Search for the cell housing the specified text and yield its (x, y) center coordinate. 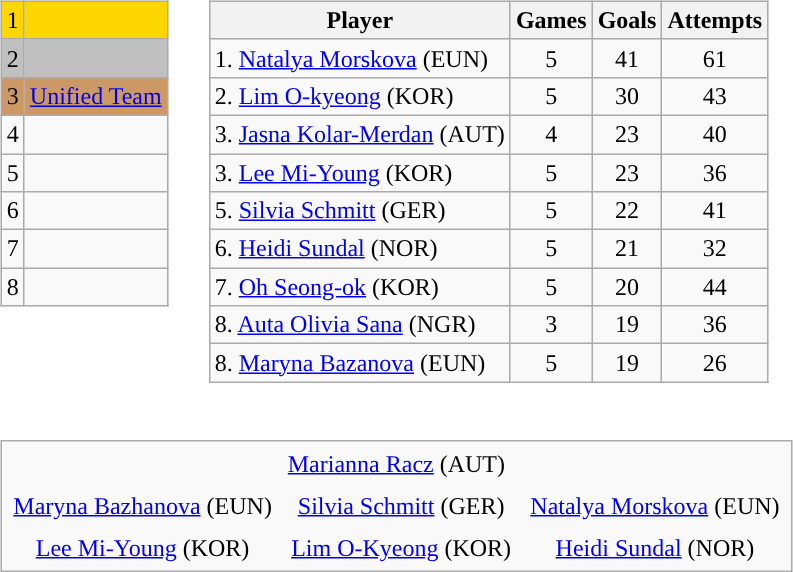
26 (715, 363)
8. Maryna Bazanova (EUN) (360, 363)
43 (715, 96)
1 (12, 20)
7 (12, 249)
22 (627, 211)
Attempts (715, 20)
Games (551, 20)
1. Natalya Morskova (EUN) (360, 58)
2. Lim O-kyeong (KOR) (360, 96)
Marianna Racz (AUT) (396, 464)
Lee Mi-Young (KOR) (142, 548)
Unified Team (96, 96)
Goals (627, 20)
3. Jasna Kolar-Merdan (AUT) (360, 134)
7. Oh Seong-ok (KOR) (360, 287)
21 (627, 249)
6. Heidi Sundal (NOR) (360, 249)
Heidi Sundal (NOR) (655, 548)
30 (627, 96)
Natalya Morskova (EUN) (655, 506)
5. Silvia Schmitt (GER) (360, 211)
Lim O-Kyeong (KOR) (401, 548)
20 (627, 287)
8. Auta Olivia Sana (NGR) (360, 325)
8 (12, 287)
Maryna Bazhanova (EUN) (142, 506)
2 (12, 58)
Silvia Schmitt (GER) (401, 506)
6 (12, 211)
Player (360, 20)
32 (715, 249)
44 (715, 287)
61 (715, 58)
3. Lee Mi-Young (KOR) (360, 173)
40 (715, 134)
